Determine the (X, Y) coordinate at the center of the cell enclosing the given text.  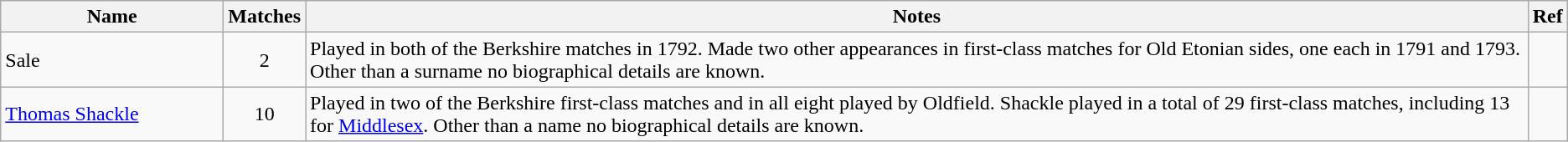
Name (112, 17)
Notes (917, 17)
2 (265, 60)
Sale (112, 60)
Ref (1548, 17)
Thomas Shackle (112, 114)
10 (265, 114)
Matches (265, 17)
